Search for the cell housing the specified text and yield its [X, Y] center coordinate. 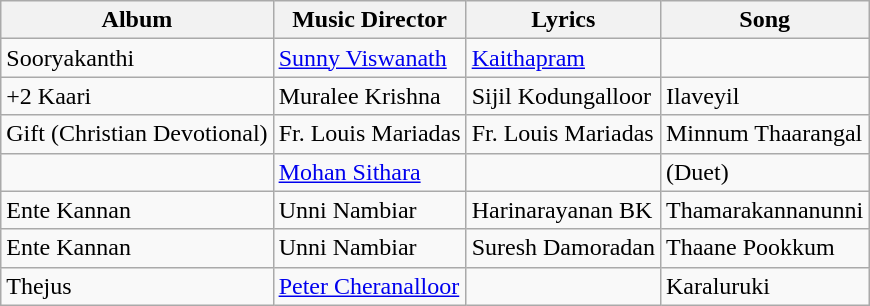
Sunny Viswanath [370, 58]
Sijil Kodungalloor [563, 96]
Mohan Sithara [370, 172]
Sooryakanthi [137, 58]
Lyrics [563, 20]
(Duet) [764, 172]
Thamarakannanunni [764, 210]
Harinarayanan BK [563, 210]
Thejus [137, 286]
Minnum Thaarangal [764, 134]
Muralee Krishna [370, 96]
Thaane Pookkum [764, 248]
Karaluruki [764, 286]
Album [137, 20]
Suresh Damoradan [563, 248]
Gift (Christian Devotional) [137, 134]
Kaithapram [563, 58]
Ilaveyil [764, 96]
Song [764, 20]
+2 Kaari [137, 96]
Peter Cheranalloor [370, 286]
Music Director [370, 20]
